For the text-containing cell, return its midpoint in (x, y) coordinate format. 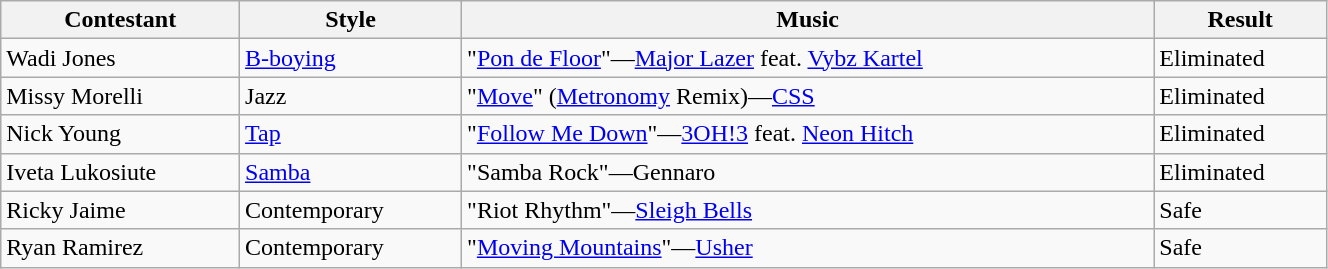
Result (1240, 20)
"Riot Rhythm"—Sleigh Bells (808, 210)
"Pon de Floor"—Major Lazer feat. Vybz Kartel (808, 58)
B-boying (351, 58)
Iveta Lukosiute (120, 172)
Contestant (120, 20)
Wadi Jones (120, 58)
Ryan Ramirez (120, 248)
Tap (351, 134)
Nick Young (120, 134)
Samba (351, 172)
Ricky Jaime (120, 210)
"Move" (Metronomy Remix)—CSS (808, 96)
Missy Morelli (120, 96)
"Follow Me Down"—3OH!3 feat. Neon Hitch (808, 134)
"Samba Rock"—Gennaro (808, 172)
Style (351, 20)
"Moving Mountains"—Usher (808, 248)
Jazz (351, 96)
Music (808, 20)
